Extract the [x, y] coordinate from the center of the cell holding the provided text.  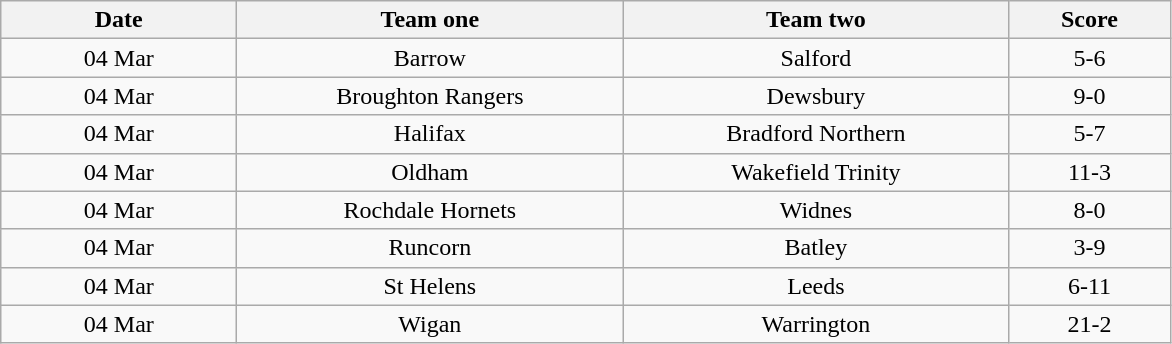
Team one [430, 20]
Halifax [430, 134]
Score [1090, 20]
Oldham [430, 172]
Warrington [816, 324]
Bradford Northern [816, 134]
Barrow [430, 58]
5-6 [1090, 58]
Broughton Rangers [430, 96]
Leeds [816, 286]
Rochdale Hornets [430, 210]
5-7 [1090, 134]
Wakefield Trinity [816, 172]
Runcorn [430, 248]
9-0 [1090, 96]
Batley [816, 248]
21-2 [1090, 324]
8-0 [1090, 210]
Team two [816, 20]
Dewsbury [816, 96]
6-11 [1090, 286]
11-3 [1090, 172]
St Helens [430, 286]
Widnes [816, 210]
Date [119, 20]
3-9 [1090, 248]
Wigan [430, 324]
Salford [816, 58]
